Provide the [x, y] coordinate of the cell's center where the given text is located.  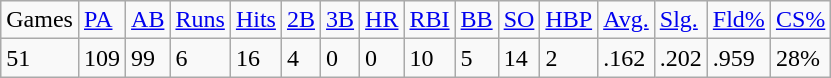
99 [148, 58]
Avg. [626, 20]
51 [40, 58]
16 [256, 58]
Games [40, 20]
3B [340, 20]
RBI [430, 20]
6 [200, 58]
PA [102, 20]
AB [148, 20]
5 [476, 58]
BB [476, 20]
Hits [256, 20]
CS% [800, 20]
14 [519, 58]
SO [519, 20]
Fld% [738, 20]
Slg. [680, 20]
.162 [626, 58]
Runs [200, 20]
28% [800, 58]
109 [102, 58]
.959 [738, 58]
HBP [569, 20]
2B [300, 20]
2 [569, 58]
10 [430, 58]
.202 [680, 58]
HR [382, 20]
4 [300, 58]
